Output the [X, Y] coordinate of the center of the cell containing the given text.  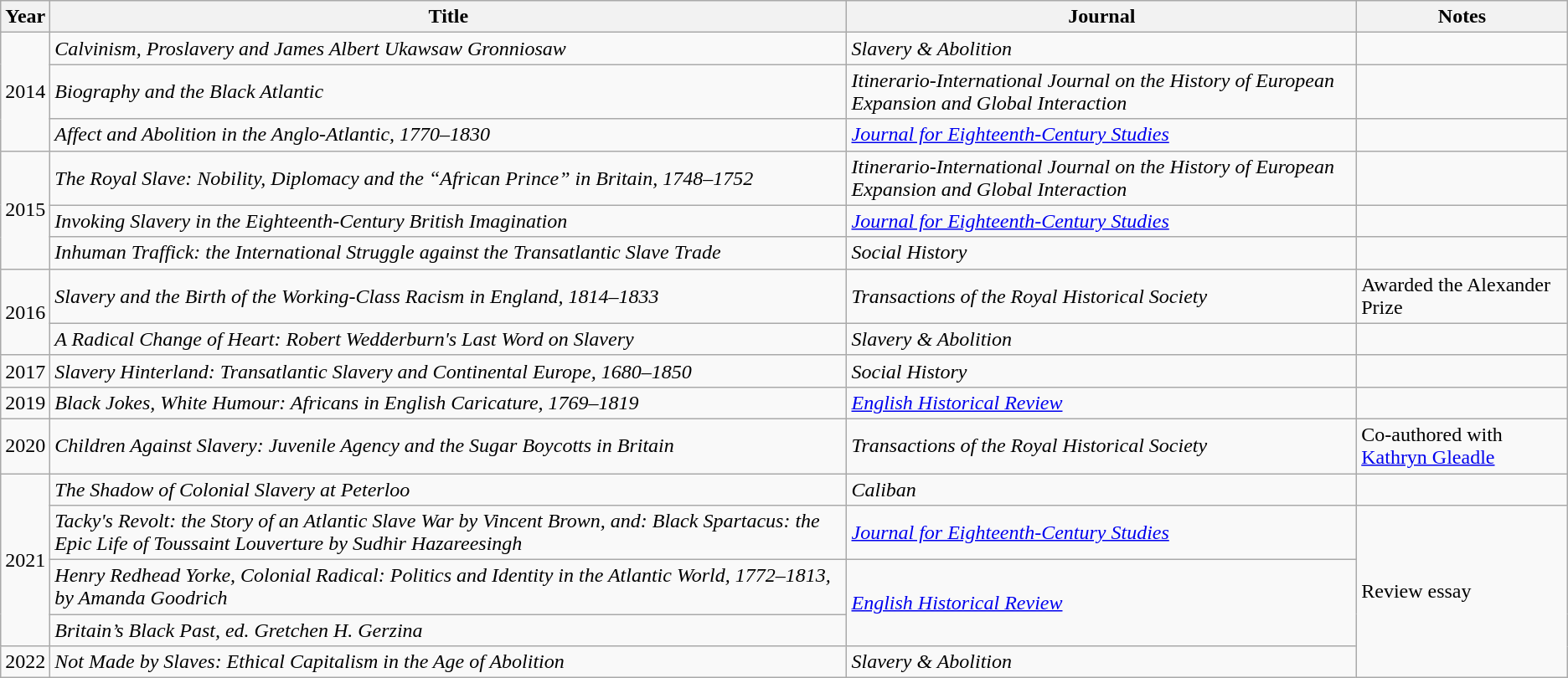
Slavery Hinterland: Transatlantic Slavery and Continental Europe, 1680–1850 [449, 371]
Caliban [1102, 490]
Title [449, 17]
Biography and the Black Atlantic [449, 92]
Affect and Abolition in the Anglo-Atlantic, 1770–1830 [449, 135]
A Radical Change of Heart: Robert Wedderburn's Last Word on Slavery [449, 339]
Notes [1462, 17]
Slavery and the Birth of the Working-Class Racism in England, 1814–1833 [449, 296]
2014 [25, 92]
Children Against Slavery: Juvenile Agency and the Sugar Boycotts in Britain [449, 445]
Britain’s Black Past, ed. Gretchen H. Gerzina [449, 630]
Not Made by Slaves: Ethical Capitalism in the Age of Abolition [449, 662]
2021 [25, 560]
Awarded the Alexander Prize [1462, 296]
2017 [25, 371]
Invoking Slavery in the Eighteenth-Century British Imagination [449, 221]
2015 [25, 209]
2019 [25, 403]
Black Jokes, White Humour: Africans in English Caricature, 1769–1819 [449, 403]
Review essay [1462, 592]
Co-authored with Kathryn Gleadle [1462, 445]
Inhuman Traffick: the International Struggle against the Transatlantic Slave Trade [449, 253]
2022 [25, 662]
Henry Redhead Yorke, Colonial Radical: Politics and Identity in the Atlantic World, 1772–1813, by Amanda Goodrich [449, 588]
Journal [1102, 17]
2016 [25, 311]
Year [25, 17]
The Royal Slave: Nobility, Diplomacy and the “African Prince” in Britain, 1748–1752 [449, 177]
2020 [25, 445]
Calvinism, Proslavery and James Albert Ukawsaw Gronniosaw [449, 49]
The Shadow of Colonial Slavery at Peterloo [449, 490]
